Provide the [x, y] coordinate of the cell's center where the given text is located.  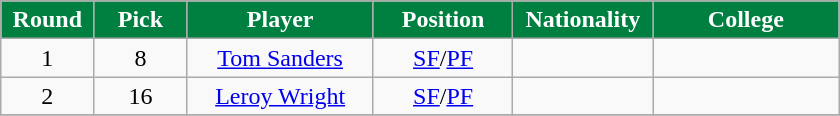
1 [48, 58]
16 [140, 96]
Leroy Wright [280, 96]
8 [140, 58]
Tom Sanders [280, 58]
Position [443, 20]
Nationality [583, 20]
2 [48, 96]
Player [280, 20]
College [746, 20]
Round [48, 20]
Pick [140, 20]
